Search for the cell housing the specified text and yield its [x, y] center coordinate. 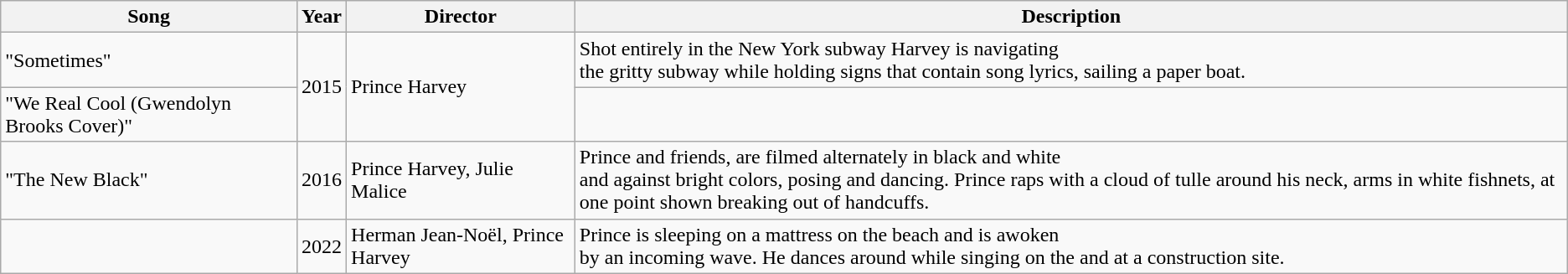
Prince Harvey, Julie Malice [461, 180]
2016 [322, 180]
Prince is sleeping on a mattress on the beach and is awokenby an incoming wave. He dances around while singing on the and at a construction site. [1070, 246]
Prince Harvey [461, 87]
2022 [322, 246]
"The New Black" [149, 180]
Description [1070, 17]
Herman Jean-Noël, Prince Harvey [461, 246]
Song [149, 17]
Director [461, 17]
Shot entirely in the New York subway Harvey is navigatingthe gritty subway while holding signs that contain song lyrics, sailing a paper boat. [1070, 60]
"Sometimes" [149, 60]
Year [322, 17]
"We Real Cool (Gwendolyn Brooks Cover)" [149, 114]
2015 [322, 87]
